Return the [x, y] coordinate for the center point of the cell that contains the specified text.  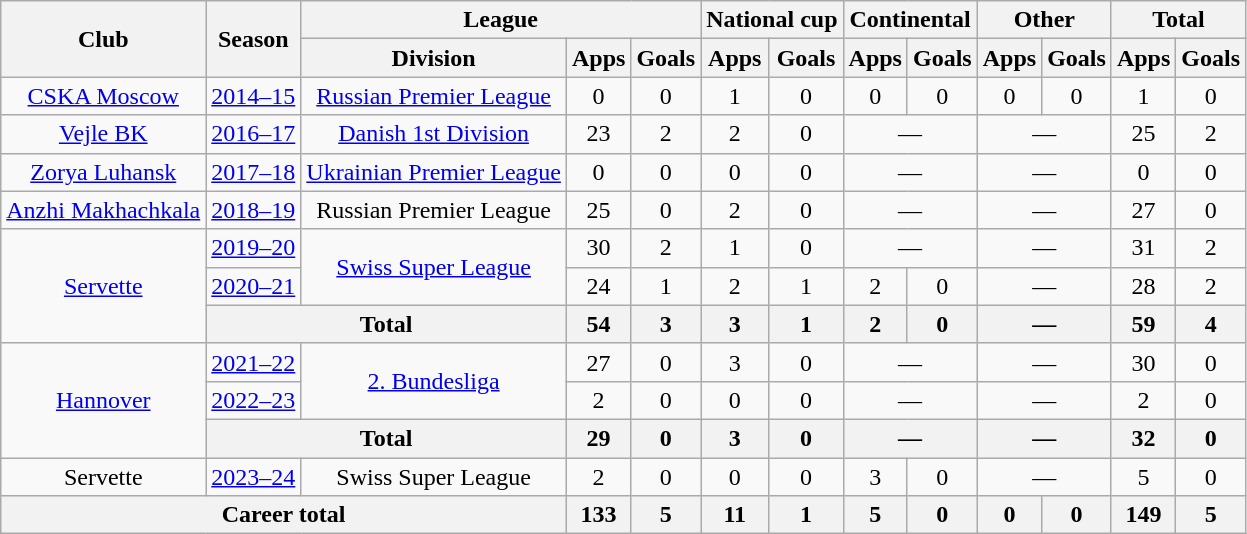
Danish 1st Division [434, 134]
11 [735, 515]
133 [598, 515]
54 [598, 324]
31 [1143, 248]
2018–19 [254, 210]
2019–20 [254, 248]
59 [1143, 324]
Zorya Luhansk [104, 172]
Hannover [104, 400]
2022–23 [254, 400]
Division [434, 58]
2017–18 [254, 172]
2014–15 [254, 96]
2023–24 [254, 477]
Anzhi Makhachkala [104, 210]
League [501, 20]
Ukrainian Premier League [434, 172]
2021–22 [254, 362]
National cup [772, 20]
Career total [284, 515]
2016–17 [254, 134]
Vejle BK [104, 134]
23 [598, 134]
2020–21 [254, 286]
149 [1143, 515]
28 [1143, 286]
CSKA Moscow [104, 96]
29 [598, 438]
2. Bundesliga [434, 381]
4 [1211, 324]
Continental [910, 20]
24 [598, 286]
32 [1143, 438]
Season [254, 39]
Club [104, 39]
Other [1044, 20]
